From the cell containing the given text, extract its center point as (X, Y) coordinate. 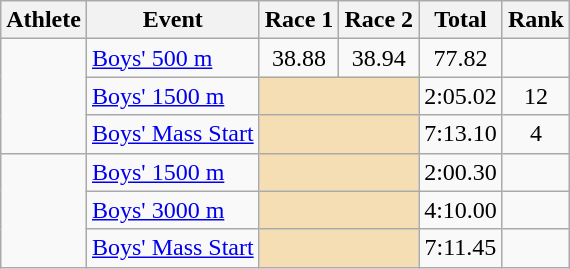
Race 2 (379, 20)
38.88 (299, 58)
Total (461, 20)
7:13.10 (461, 134)
Rank (536, 20)
Boys' 3000 m (172, 210)
2:05.02 (461, 96)
Event (172, 20)
12 (536, 96)
Boys' 500 m (172, 58)
Athlete (44, 20)
2:00.30 (461, 172)
38.94 (379, 58)
77.82 (461, 58)
4:10.00 (461, 210)
4 (536, 134)
7:11.45 (461, 248)
Race 1 (299, 20)
